Determine the [x, y] coordinate at the center of the cell enclosing the given text.  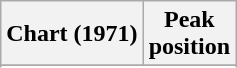
Peakposition [189, 34]
Chart (1971) [72, 34]
